From the cell containing the given text, extract its center point as (X, Y) coordinate. 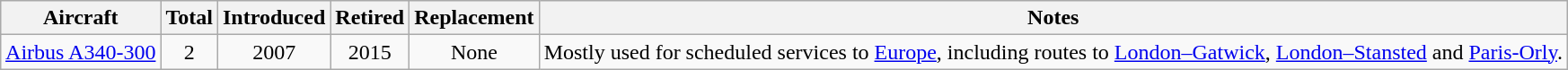
2 (189, 52)
Retired (370, 18)
Total (189, 18)
Replacement (474, 18)
Introduced (273, 18)
Notes (1053, 18)
Airbus A340-300 (81, 52)
None (474, 52)
Aircraft (81, 18)
2015 (370, 52)
2007 (273, 52)
Mostly used for scheduled services to Europe, including routes to London–Gatwick, London–Stansted and Paris-Orly. (1053, 52)
